Extract the (X, Y) coordinate from the center of the cell holding the provided text.  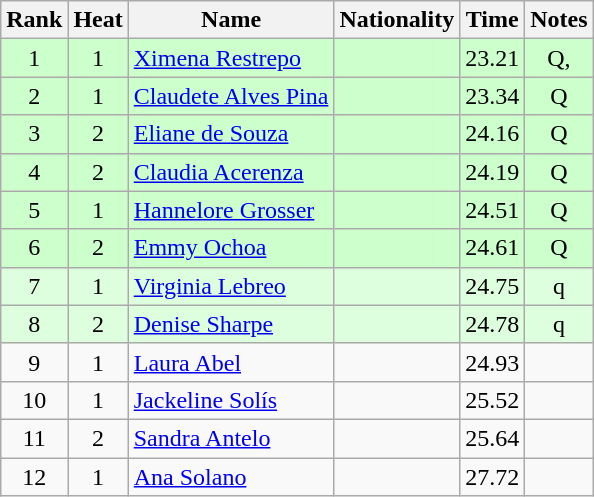
Ximena Restrepo (231, 58)
24.61 (492, 248)
23.34 (492, 96)
Sandra Antelo (231, 438)
7 (34, 286)
Nationality (397, 20)
8 (34, 324)
Rank (34, 20)
Q, (559, 58)
25.52 (492, 400)
9 (34, 362)
Laura Abel (231, 362)
24.19 (492, 172)
Time (492, 20)
Claudia Acerenza (231, 172)
12 (34, 477)
Eliane de Souza (231, 134)
27.72 (492, 477)
24.75 (492, 286)
24.93 (492, 362)
23.21 (492, 58)
Hannelore Grosser (231, 210)
Emmy Ochoa (231, 248)
Claudete Alves Pina (231, 96)
Virginia Lebreo (231, 286)
6 (34, 248)
Ana Solano (231, 477)
25.64 (492, 438)
4 (34, 172)
Name (231, 20)
24.16 (492, 134)
11 (34, 438)
Notes (559, 20)
5 (34, 210)
24.51 (492, 210)
3 (34, 134)
Heat (98, 20)
Denise Sharpe (231, 324)
Jackeline Solís (231, 400)
24.78 (492, 324)
10 (34, 400)
